Capture the cell that displays the provided text and extract its (x, y) central coordinate. 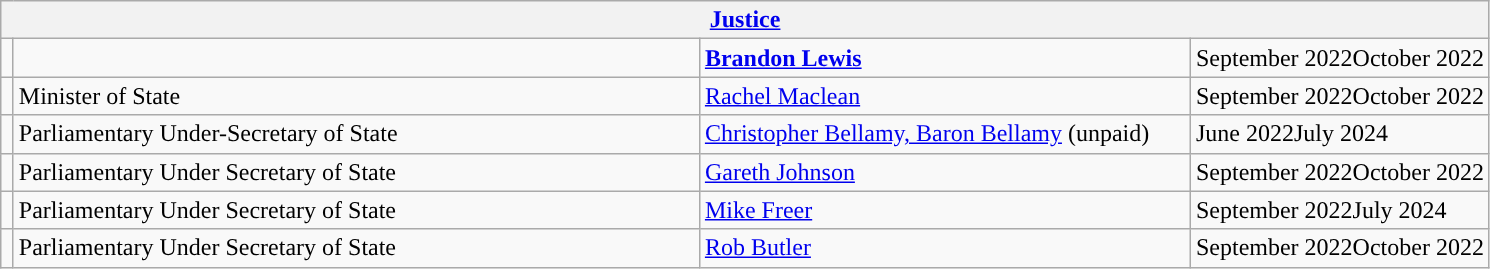
Rachel Maclean (944, 96)
Christopher Bellamy, Baron Bellamy (unpaid) (944, 134)
June 2022July 2024 (1340, 134)
Minister of State (356, 96)
Brandon Lewis (944, 58)
Mike Freer (944, 210)
Parliamentary Under-Secretary of State (356, 134)
Justice (746, 20)
Rob Butler (944, 248)
Gareth Johnson (944, 172)
September 2022July 2024 (1340, 210)
